Find where the given text appears and provide that cell's center as [X, Y] coordinate. 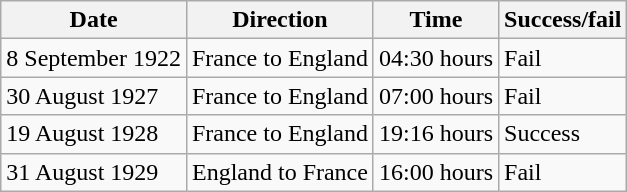
19:16 hours [436, 134]
Time [436, 20]
Success [563, 134]
31 August 1929 [94, 172]
Date [94, 20]
16:00 hours [436, 172]
04:30 hours [436, 58]
England to France [280, 172]
19 August 1928 [94, 134]
07:00 hours [436, 96]
Direction [280, 20]
30 August 1927 [94, 96]
8 September 1922 [94, 58]
Success/fail [563, 20]
